Search for the cell housing the specified text and yield its [X, Y] center coordinate. 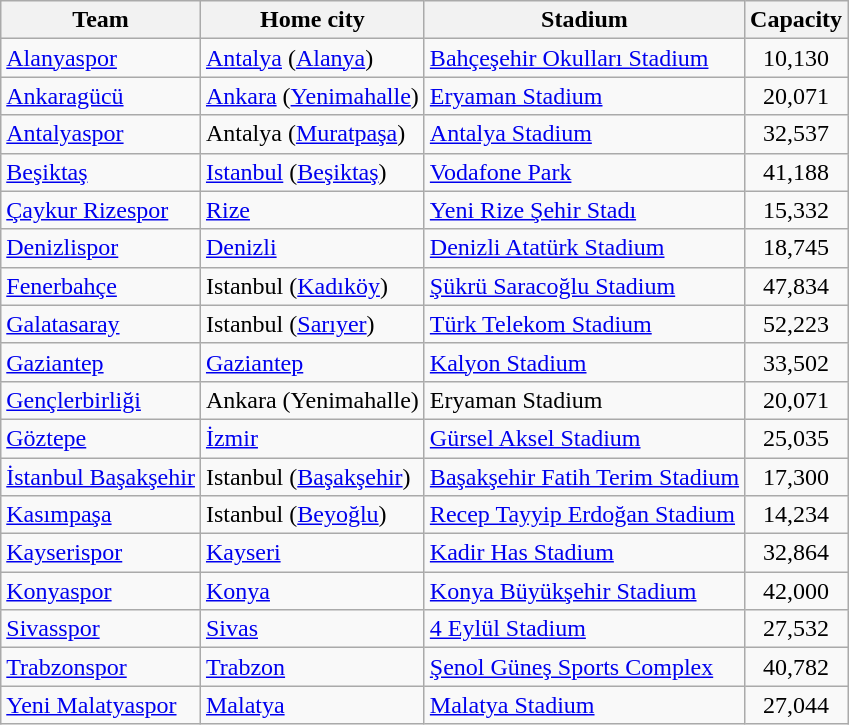
Stadium [584, 20]
32,537 [796, 134]
Vodafone Park [584, 172]
Kalyon Stadium [584, 362]
14,234 [796, 515]
Şükrü Saracoğlu Stadium [584, 286]
Kadir Has Stadium [584, 553]
17,300 [796, 477]
Alanyaspor [101, 58]
Ankaragücü [101, 96]
Başakşehir Fatih Terim Stadium [584, 477]
Konya [312, 591]
Rize [312, 210]
41,188 [796, 172]
40,782 [796, 667]
Istanbul (Başakşehir) [312, 477]
Türk Telekom Stadium [584, 324]
Göztepe [101, 438]
Antalya (Muratpaşa) [312, 134]
Capacity [796, 20]
42,000 [796, 591]
Konya Büyükşehir Stadium [584, 591]
Antalya Stadium [584, 134]
Kayserispor [101, 553]
Sivasspor [101, 629]
Trabzon [312, 667]
Home city [312, 20]
Gençlerbirliği [101, 400]
Yeni Rize Şehir Stadı [584, 210]
Galatasaray [101, 324]
27,044 [796, 705]
15,332 [796, 210]
18,745 [796, 248]
Malatya Stadium [584, 705]
47,834 [796, 286]
33,502 [796, 362]
Yeni Malatyaspor [101, 705]
Gürsel Aksel Stadium [584, 438]
32,864 [796, 553]
Trabzonspor [101, 667]
Team [101, 20]
Antalya (Alanya) [312, 58]
52,223 [796, 324]
Şenol Güneş Sports Complex [584, 667]
Fenerbahçe [101, 286]
10,130 [796, 58]
4 Eylül Stadium [584, 629]
İzmir [312, 438]
Sivas [312, 629]
Istanbul (Kadıköy) [312, 286]
25,035 [796, 438]
Kasımpaşa [101, 515]
Denizli [312, 248]
Çaykur Rizespor [101, 210]
Istanbul (Sarıyer) [312, 324]
Istanbul (Beşiktaş) [312, 172]
Antalyaspor [101, 134]
Recep Tayyip Erdoğan Stadium [584, 515]
Bahçeşehir Okulları Stadium [584, 58]
Malatya [312, 705]
Denizli Atatürk Stadium [584, 248]
Konyaspor [101, 591]
Kayseri [312, 553]
Istanbul (Beyoğlu) [312, 515]
Beşiktaş [101, 172]
27,532 [796, 629]
İstanbul Başakşehir [101, 477]
Denizlispor [101, 248]
